Pinpoint the cell where the given text exists, returning its (X, Y) midpoint coordinate. 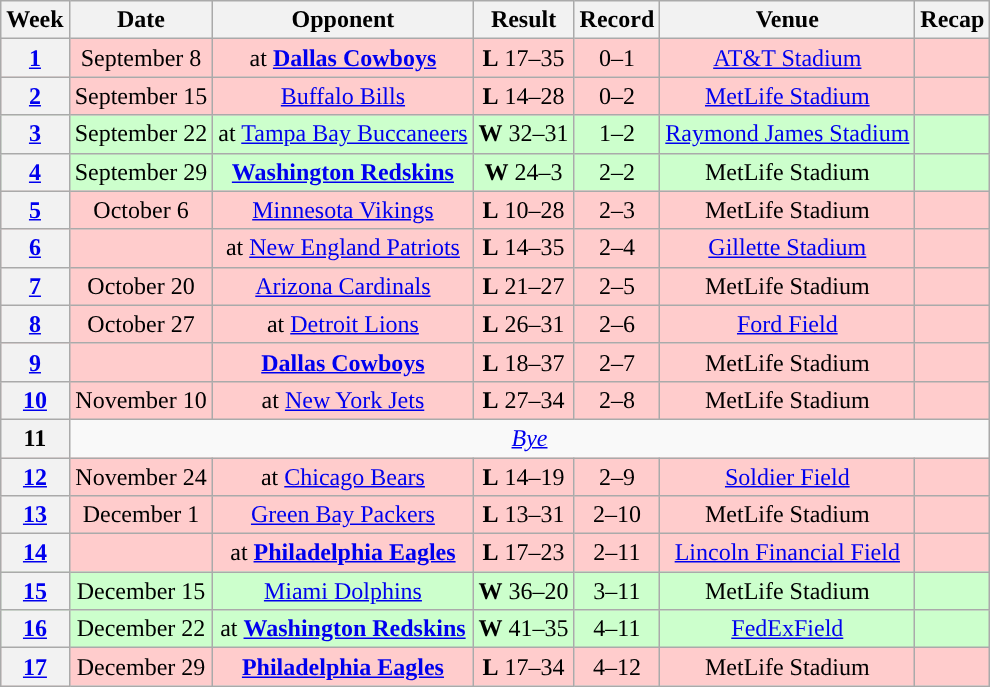
L 17–34 (524, 667)
AT&T Stadium (788, 58)
Venue (788, 20)
2–6 (617, 324)
12 (35, 477)
Minnesota Vikings (343, 210)
2–5 (617, 286)
December 1 (141, 515)
Recap (952, 20)
Soldier Field (788, 477)
4 (35, 172)
October 20 (141, 286)
Record (617, 20)
0–2 (617, 96)
September 8 (141, 58)
L 14–28 (524, 96)
2–10 (617, 515)
2–9 (617, 477)
at Chicago Bears (343, 477)
Raymond James Stadium (788, 134)
Washington Redskins (343, 172)
December 22 (141, 629)
Lincoln Financial Field (788, 553)
October 6 (141, 210)
0–1 (617, 58)
L 10–28 (524, 210)
L 18–37 (524, 362)
L 21–27 (524, 286)
L 14–19 (524, 477)
September 15 (141, 96)
L 27–34 (524, 400)
4–12 (617, 667)
Miami Dolphins (343, 591)
Buffalo Bills (343, 96)
Week (35, 20)
September 22 (141, 134)
at Detroit Lions (343, 324)
13 (35, 515)
L 26–31 (524, 324)
at New England Patriots (343, 248)
1 (35, 58)
December 29 (141, 667)
L 17–35 (524, 58)
9 (35, 362)
October 27 (141, 324)
Green Bay Packers (343, 515)
2–2 (617, 172)
at New York Jets (343, 400)
L 14–35 (524, 248)
Ford Field (788, 324)
November 24 (141, 477)
W 41–35 (524, 629)
FedExField (788, 629)
6 (35, 248)
at Tampa Bay Buccaneers (343, 134)
at Dallas Cowboys (343, 58)
3 (35, 134)
W 32–31 (524, 134)
4–11 (617, 629)
Gillette Stadium (788, 248)
5 (35, 210)
Arizona Cardinals (343, 286)
2–8 (617, 400)
2–7 (617, 362)
2–4 (617, 248)
Date (141, 20)
2 (35, 96)
14 (35, 553)
at Washington Redskins (343, 629)
15 (35, 591)
1–2 (617, 134)
10 (35, 400)
Opponent (343, 20)
at Philadelphia Eagles (343, 553)
2–11 (617, 553)
8 (35, 324)
December 15 (141, 591)
Philadelphia Eagles (343, 667)
September 29 (141, 172)
11 (35, 438)
Bye (530, 438)
16 (35, 629)
2–3 (617, 210)
W 24–3 (524, 172)
November 10 (141, 400)
3–11 (617, 591)
L 13–31 (524, 515)
17 (35, 667)
W 36–20 (524, 591)
Result (524, 20)
L 17–23 (524, 553)
7 (35, 286)
Dallas Cowboys (343, 362)
